Determine the [x, y] coordinate at the center of the cell enclosing the given text.  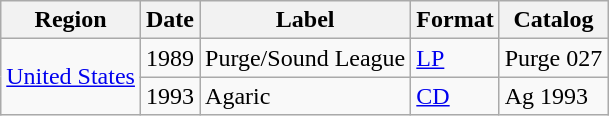
Purge 027 [554, 58]
Format [455, 20]
CD [455, 96]
Catalog [554, 20]
United States [71, 77]
Ag 1993 [554, 96]
Agaric [306, 96]
1989 [170, 58]
LP [455, 58]
Purge/Sound League [306, 58]
1993 [170, 96]
Region [71, 20]
Label [306, 20]
Date [170, 20]
